Output the (x, y) coordinate of the center of the cell containing the given text.  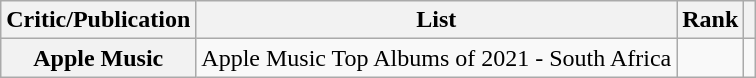
List (436, 20)
Apple Music Top Albums of 2021 - South Africa (436, 58)
Critic/Publication (98, 20)
Apple Music (98, 58)
Rank (710, 20)
